Pinpoint the cell where the given text exists, returning its (X, Y) midpoint coordinate. 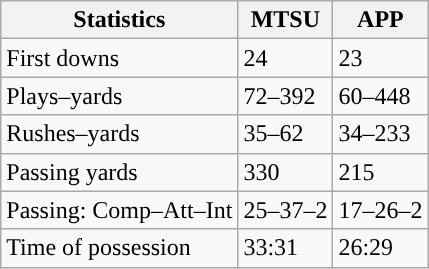
24 (286, 58)
26:29 (380, 248)
215 (380, 172)
Statistics (120, 20)
25–37–2 (286, 210)
23 (380, 58)
34–233 (380, 134)
35–62 (286, 134)
Plays–yards (120, 96)
33:31 (286, 248)
First downs (120, 58)
330 (286, 172)
APP (380, 20)
60–448 (380, 96)
Rushes–yards (120, 134)
Passing yards (120, 172)
17–26–2 (380, 210)
Passing: Comp–Att–Int (120, 210)
Time of possession (120, 248)
MTSU (286, 20)
72–392 (286, 96)
